Return the [X, Y] coordinate for the center point of the cell that contains the specified text.  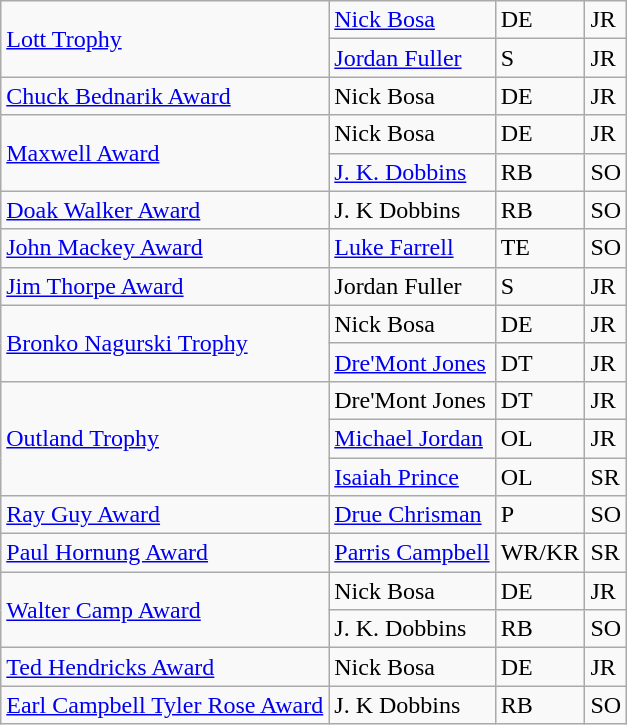
Isaiah Prince [412, 477]
Doak Walker Award [165, 210]
TE [540, 248]
Ray Guy Award [165, 515]
Bronko Nagurski Trophy [165, 343]
Paul Hornung Award [165, 553]
P [540, 515]
Drue Chrisman [412, 515]
Walter Camp Award [165, 610]
Outland Trophy [165, 438]
John Mackey Award [165, 248]
Jim Thorpe Award [165, 286]
WR/KR [540, 553]
Chuck Bednarik Award [165, 96]
Ted Hendricks Award [165, 667]
Luke Farrell [412, 248]
Maxwell Award [165, 153]
Parris Campbell [412, 553]
Lott Trophy [165, 39]
Michael Jordan [412, 438]
Earl Campbell Tyler Rose Award [165, 705]
